Pinpoint the cell where the given text exists, returning its [x, y] midpoint coordinate. 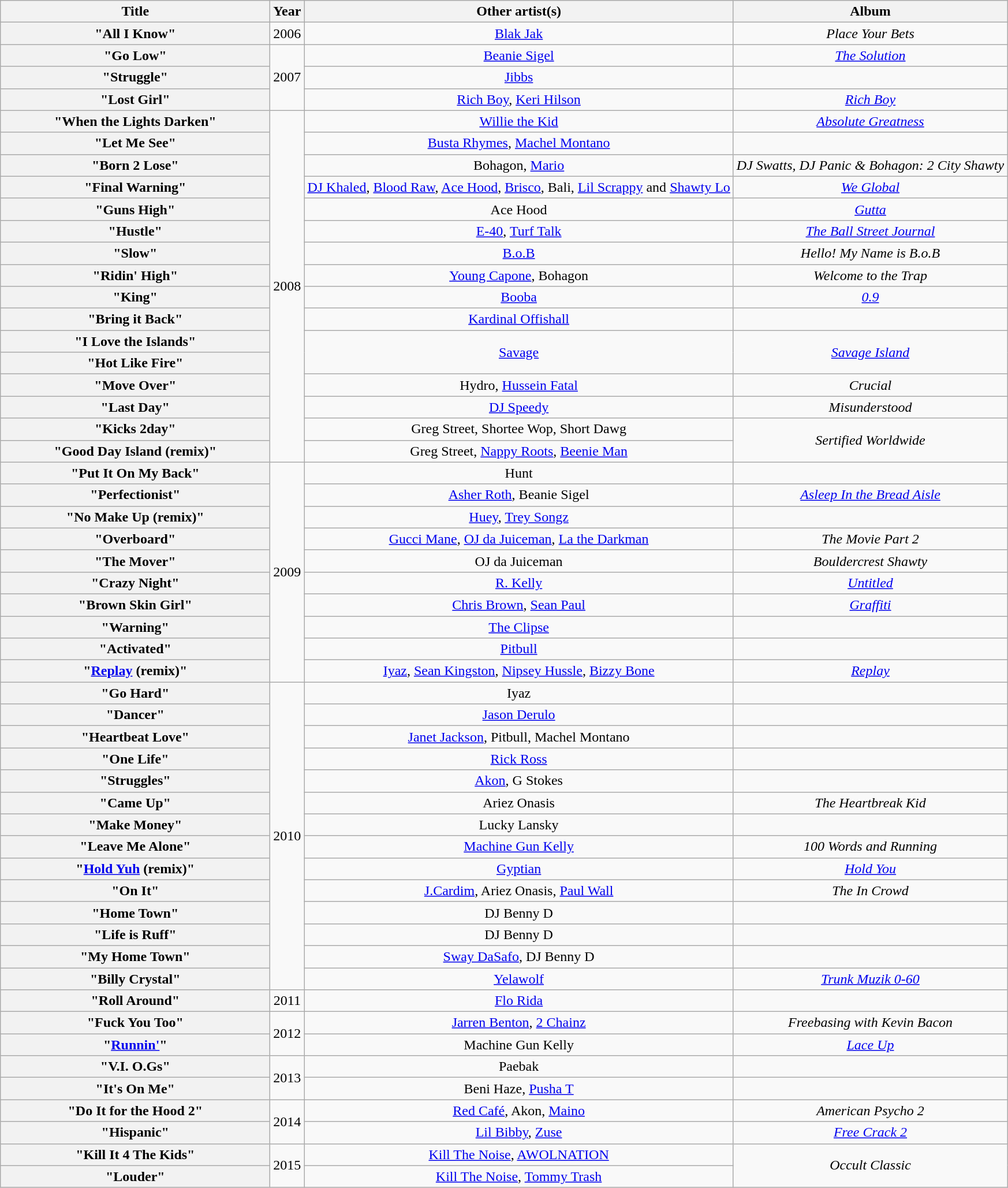
2006 [288, 33]
"Go Hard" [135, 693]
Yelawolf [518, 979]
Trunk Muzik 0-60 [870, 979]
Jarren Benton, 2 Chainz [518, 1023]
Place Your Bets [870, 33]
"One Life" [135, 759]
"Let Me See" [135, 143]
Asleep In the Bread Aisle [870, 495]
Pitbull [518, 649]
J.Cardim, Ariez Onasis, Paul Wall [518, 891]
"Replay (remix)" [135, 671]
Kardinal Offishall [518, 319]
American Psycho 2 [870, 1111]
B.o.B [518, 253]
"Life is Ruff" [135, 934]
Untitled [870, 583]
Greg Street, Nappy Roots, Beenie Man [518, 451]
Ariez Onasis [518, 803]
Welcome to the Trap [870, 275]
"Hustle" [135, 231]
"Activated" [135, 649]
Rick Ross [518, 759]
"I Love the Islands" [135, 341]
Lucky Lansky [518, 825]
"Born 2 Lose" [135, 165]
"It's On Me" [135, 1089]
2015 [288, 1165]
"Brown Skin Girl" [135, 605]
Lil Bibby, Zuse [518, 1133]
2008 [288, 286]
Chris Brown, Sean Paul [518, 605]
Freebasing with Kevin Bacon [870, 1023]
2014 [288, 1122]
The Heartbreak Kid [870, 803]
Rich Boy, Keri Hilson [518, 99]
"Heartbeat Love" [135, 737]
"When the Lights Darken" [135, 121]
2010 [288, 836]
Bohagon, Mario [518, 165]
Greg Street, Shortee Wop, Short Dawg [518, 429]
Huey, Trey Songz [518, 517]
"All I Know" [135, 33]
Beanie Sigel [518, 55]
Lace Up [870, 1045]
Kill The Noise, Tommy Trash [518, 1176]
"The Mover" [135, 561]
"Warning" [135, 627]
"Crazy Night" [135, 583]
Savage [518, 352]
"Kicks 2day" [135, 429]
"Guns High" [135, 209]
Willie the Kid [518, 121]
"Overboard" [135, 539]
Ace Hood [518, 209]
The Clipse [518, 627]
"Move Over" [135, 385]
"Make Money" [135, 825]
Gucci Mane, OJ da Juiceman, La the Darkman [518, 539]
"Go Low" [135, 55]
We Global [870, 187]
Crucial [870, 385]
"Struggles" [135, 781]
"Home Town" [135, 913]
"Kill It 4 The Kids" [135, 1155]
Iyaz [518, 693]
"Billy Crystal" [135, 979]
Jason Derulo [518, 715]
Other artist(s) [518, 12]
Blak Jak [518, 33]
"Fuck You Too" [135, 1023]
"Louder" [135, 1176]
Red Café, Akon, Maino [518, 1111]
Hold You [870, 869]
Gutta [870, 209]
0.9 [870, 297]
"Do It for the Hood 2" [135, 1111]
"My Home Town" [135, 956]
Kill The Noise, AWOLNATION [518, 1155]
Album [870, 12]
Sertified Worldwide [870, 440]
"Hispanic" [135, 1133]
"Roll Around" [135, 1001]
DJ Speedy [518, 407]
R. Kelly [518, 583]
"Slow" [135, 253]
2007 [288, 77]
Graffiti [870, 605]
"Came Up" [135, 803]
"Ridin' High" [135, 275]
"Final Warning" [135, 187]
"Hold Yuh (remix)" [135, 869]
"Perfectionist" [135, 495]
Title [135, 12]
Rich Boy [870, 99]
"V.I. O.Gs" [135, 1067]
Hello! My Name is B.o.B [870, 253]
2011 [288, 1001]
Bouldercrest Shawty [870, 561]
Free Crack 2 [870, 1133]
The Ball Street Journal [870, 231]
The Solution [870, 55]
"Struggle" [135, 77]
Jibbs [518, 77]
Paebak [518, 1067]
Janet Jackson, Pitbull, Machel Montano [518, 737]
Young Capone, Bohagon [518, 275]
Replay [870, 671]
Sway DaSafo, DJ Benny D [518, 956]
The In Crowd [870, 891]
Beni Haze, Pusha T [518, 1089]
Booba [518, 297]
Asher Roth, Beanie Sigel [518, 495]
2009 [288, 572]
DJ Swatts, DJ Panic & Bohagon: 2 City Shawty [870, 165]
"No Make Up (remix)" [135, 517]
"Lost Girl" [135, 99]
Akon, G Stokes [518, 781]
"Leave Me Alone" [135, 847]
Hunt [518, 473]
2013 [288, 1078]
DJ Khaled, Blood Raw, Ace Hood, Brisco, Bali, Lil Scrappy and Shawty Lo [518, 187]
"Runnin'" [135, 1045]
"Last Day" [135, 407]
Hydro, Hussein Fatal [518, 385]
Flo Rida [518, 1001]
"Bring it Back" [135, 319]
"Good Day Island (remix)" [135, 451]
Year [288, 12]
"Dancer" [135, 715]
2012 [288, 1034]
Absolute Greatness [870, 121]
Gyptian [518, 869]
"Hot Like Fire" [135, 363]
Busta Rhymes, Machel Montano [518, 143]
"On It" [135, 891]
OJ da Juiceman [518, 561]
Misunderstood [870, 407]
Occult Classic [870, 1165]
Savage Island [870, 352]
Iyaz, Sean Kingston, Nipsey Hussle, Bizzy Bone [518, 671]
100 Words and Running [870, 847]
The Movie Part 2 [870, 539]
E-40, Turf Talk [518, 231]
"Put It On My Back" [135, 473]
"King" [135, 297]
